Scan for the cell matching the given text and deliver its (X, Y) coordinate at center. 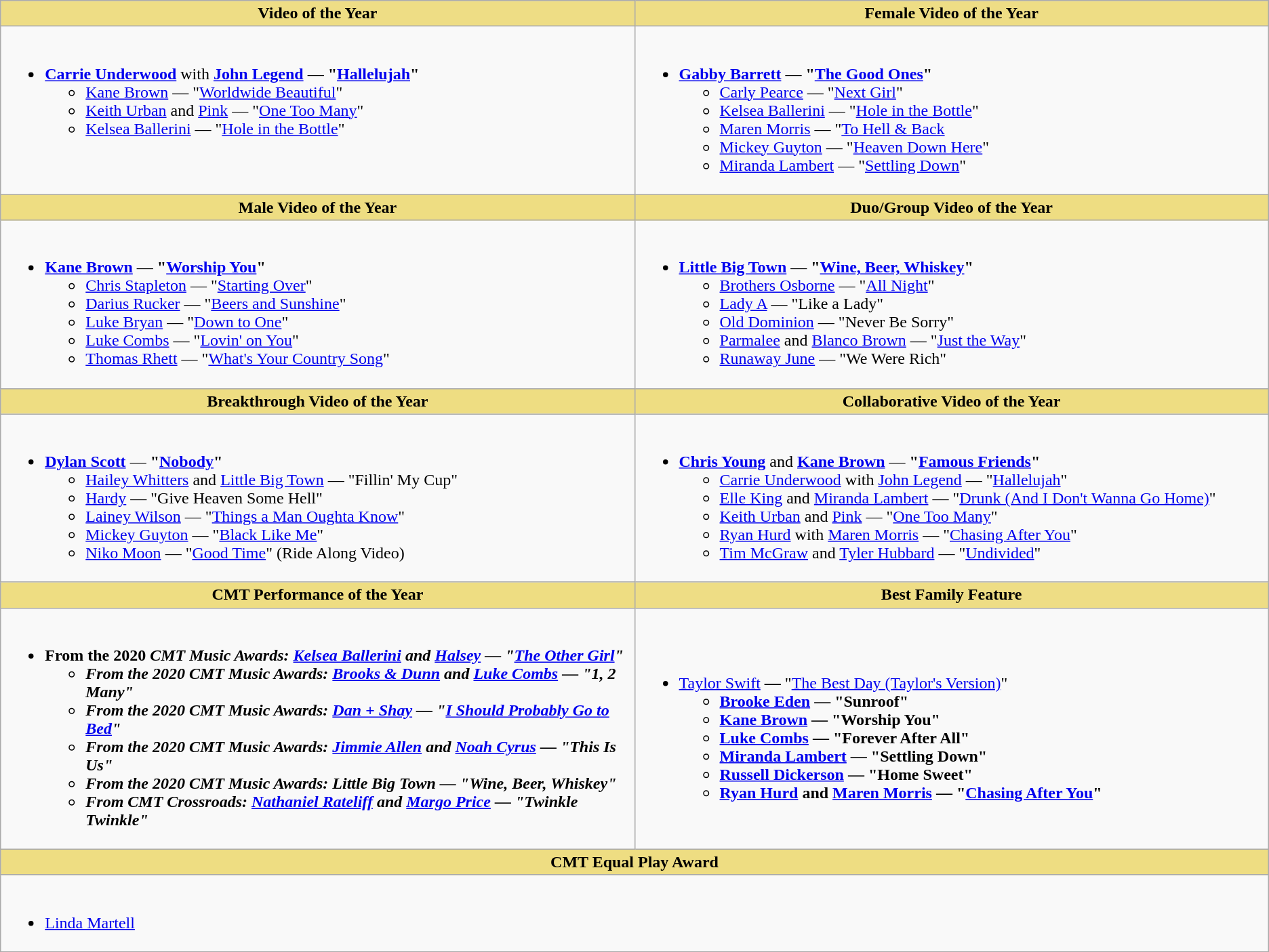
Duo/Group Video of the Year (952, 207)
Female Video of the Year (952, 14)
Video of the Year (317, 14)
Collaborative Video of the Year (952, 401)
CMT Performance of the Year (317, 595)
Breakthrough Video of the Year (317, 401)
Male Video of the Year (317, 207)
CMT Equal Play Award (634, 862)
Best Family Feature (952, 595)
Linda Martell (634, 913)
